Identify which cell holds the provided text, then report its (x, y) central coordinate. 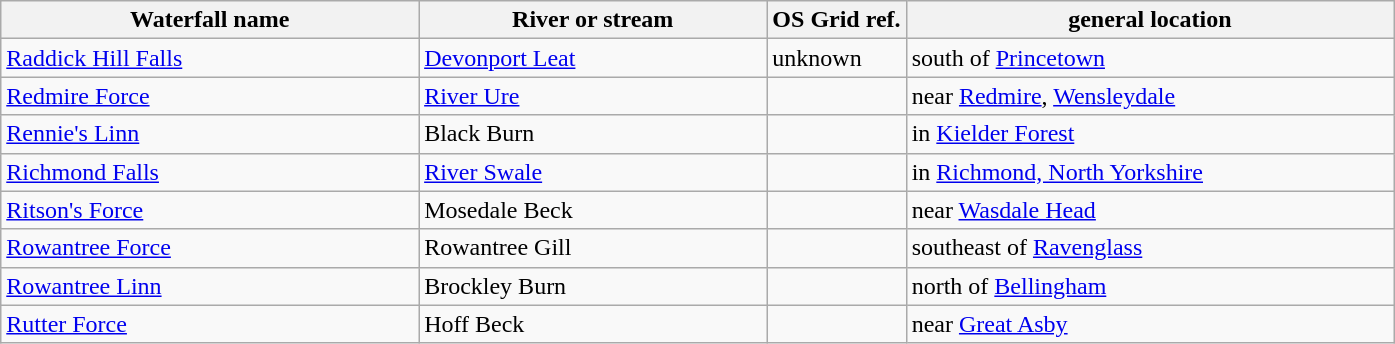
River Swale (593, 172)
in Kielder Forest (1150, 134)
Rowantree Force (210, 248)
Raddick Hill Falls (210, 58)
north of Bellingham (1150, 286)
general location (1150, 20)
unknown (836, 58)
River Ure (593, 96)
Redmire Force (210, 96)
Rennie's Linn (210, 134)
in Richmond, North Yorkshire (1150, 172)
near Great Asby (1150, 324)
River or stream (593, 20)
near Redmire, Wensleydale (1150, 96)
Mosedale Beck (593, 210)
Hoff Beck (593, 324)
south of Princetown (1150, 58)
Richmond Falls (210, 172)
near Wasdale Head (1150, 210)
Devonport Leat (593, 58)
Brockley Burn (593, 286)
southeast of Ravenglass (1150, 248)
OS Grid ref. (836, 20)
Rowantree Gill (593, 248)
Waterfall name (210, 20)
Rowantree Linn (210, 286)
Ritson's Force (210, 210)
Rutter Force (210, 324)
Black Burn (593, 134)
